Pinpoint the cell where the given text exists, returning its [X, Y] midpoint coordinate. 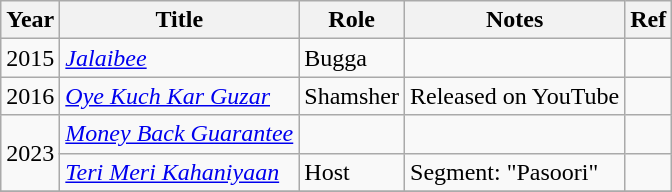
Notes [515, 20]
Money Back Guarantee [180, 134]
Ref [648, 20]
Title [180, 20]
Host [352, 172]
Shamsher [352, 96]
2016 [30, 96]
Segment: "Pasoori" [515, 172]
2023 [30, 153]
Bugga [352, 58]
Teri Meri Kahaniyaan [180, 172]
Role [352, 20]
Year [30, 20]
Oye Kuch Kar Guzar [180, 96]
Jalaibee [180, 58]
2015 [30, 58]
Released on YouTube [515, 96]
